Locate the cell with the specified text and output its [x, y] center coordinate. 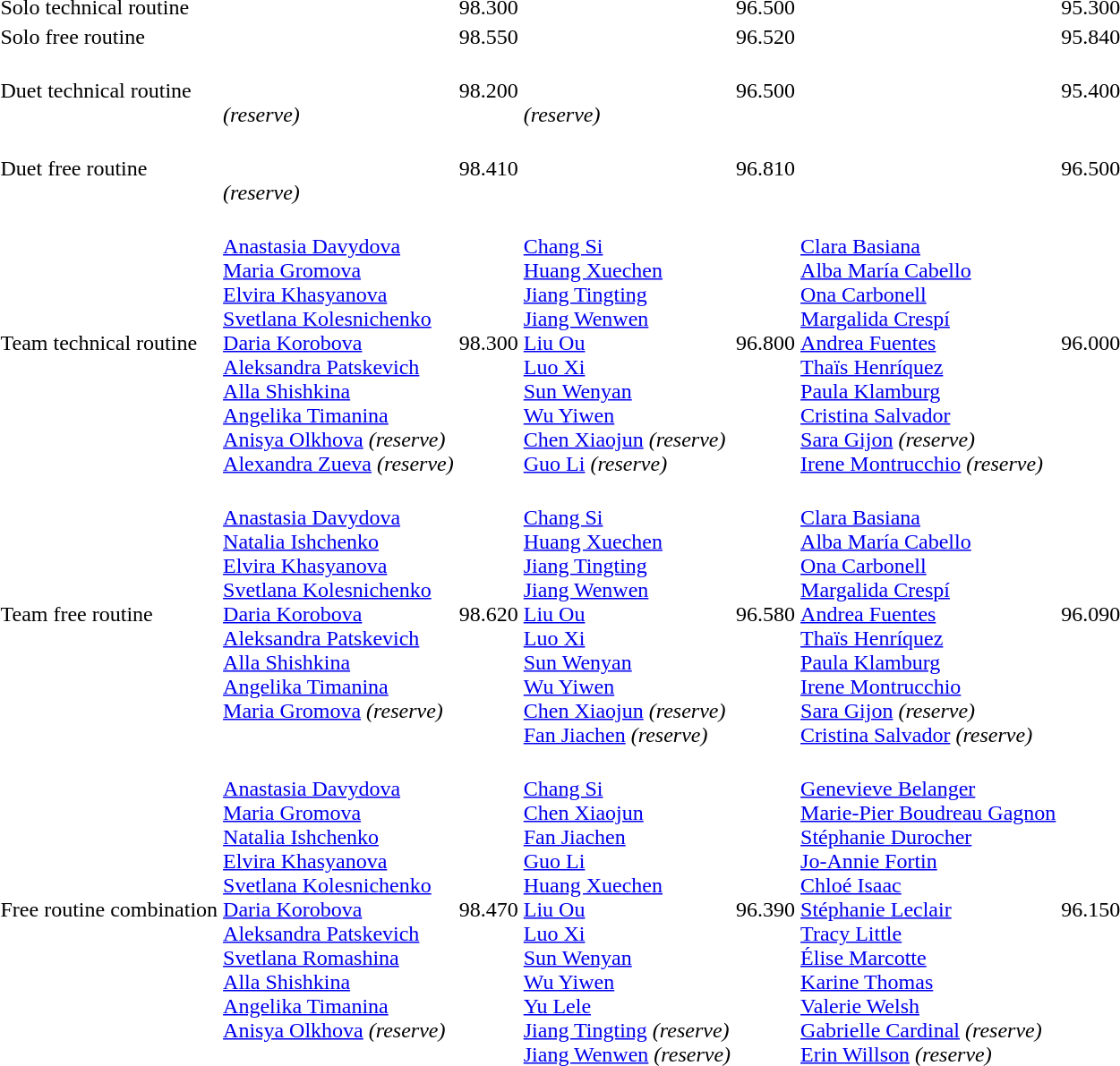
96.800 [766, 343]
96.500 [766, 90]
96.810 [766, 168]
96.580 [766, 614]
Chang SiHuang XuechenJiang TingtingJiang WenwenLiu OuLuo XiSun WenyanWu YiwenChen Xiaojun (reserve)Guo Li (reserve) [627, 343]
98.550 [489, 37]
96.520 [766, 37]
98.300 [489, 343]
98.410 [489, 168]
Chang SiHuang XuechenJiang TingtingJiang WenwenLiu OuLuo XiSun WenyanWu YiwenChen Xiaojun (reserve)Fan Jiachen (reserve) [627, 614]
98.200 [489, 90]
98.620 [489, 614]
